From the cell containing the given text, extract its center point as [X, Y] coordinate. 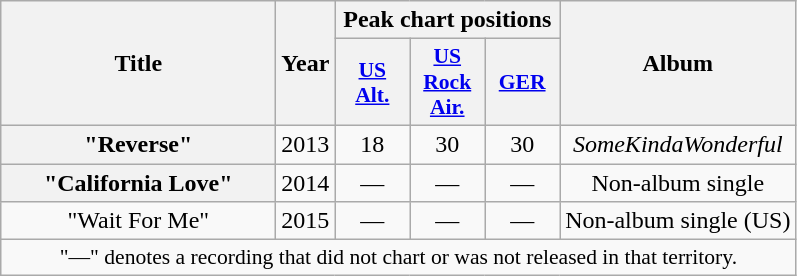
2015 [306, 221]
2013 [306, 144]
Non-album single (US) [678, 221]
Non-album single [678, 183]
USRockAir. [448, 82]
USAlt. [372, 82]
SomeKindaWonderful [678, 144]
"Reverse" [138, 144]
"California Love" [138, 183]
18 [372, 144]
Album [678, 64]
Year [306, 64]
GER [522, 82]
2014 [306, 183]
Peak chart positions [448, 20]
"—" denotes a recording that did not chart or was not released in that territory. [398, 258]
Title [138, 64]
"Wait For Me" [138, 221]
